Detect which cell encompasses the target text, then output its [X, Y] center coordinate. 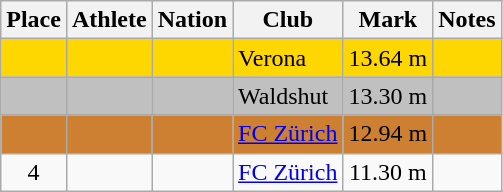
Nation [192, 20]
Verona [288, 58]
Club [288, 20]
4 [34, 172]
Mark [388, 20]
Place [34, 20]
Notes [467, 20]
Waldshut [288, 96]
13.30 m [388, 96]
13.64 m [388, 58]
12.94 m [388, 134]
Athlete [109, 20]
11.30 m [388, 172]
